Pinpoint the cell where the given text exists, returning its (x, y) midpoint coordinate. 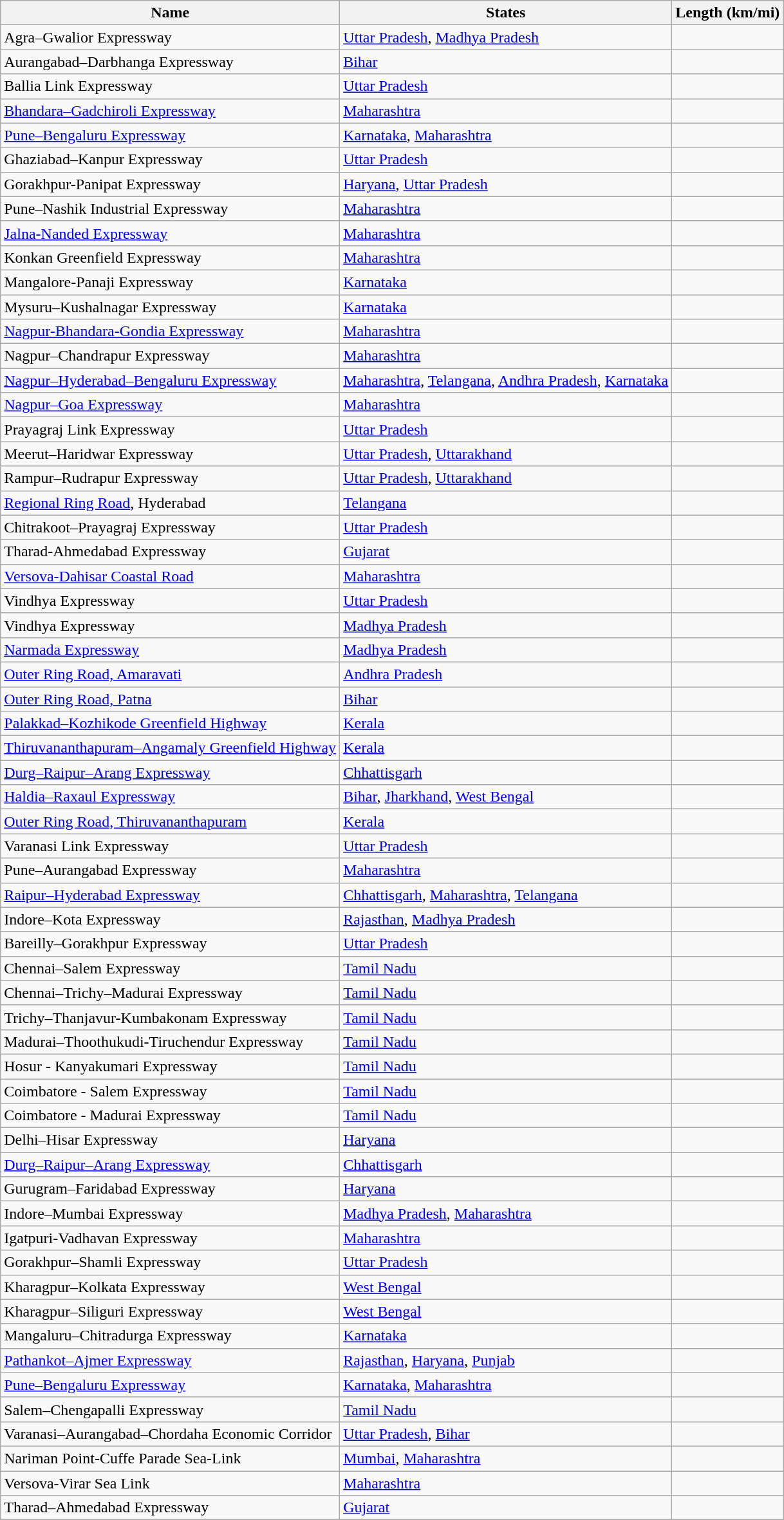
Pune–Nashik Industrial Expressway (170, 209)
Hosur - Kanyakumari Expressway (170, 1066)
States (506, 13)
Varanasi Link Expressway (170, 846)
Nariman Point-Cuffe Parade Sea-Link (170, 1458)
Regional Ring Road, Hyderabad (170, 503)
Tharad-Ahmedabad Expressway (170, 552)
Agra–Gwalior Expressway (170, 37)
Chennai–Salem Expressway (170, 968)
Bareilly–Gorakhpur Expressway (170, 944)
Prayagraj Link Expressway (170, 429)
Gurugram–Faridabad Expressway (170, 1189)
Nagpur-Bhandara-Gondia Expressway (170, 332)
Pune–Aurangabad Expressway (170, 870)
Versova-Virar Sea Link (170, 1483)
Name (170, 13)
Delhi–Hisar Expressway (170, 1140)
Thiruvananthapuram–Angamaly Greenfield Highway (170, 748)
Outer Ring Road, Thiruvananthapuram (170, 821)
Igatpuri-Vadhavan Expressway (170, 1238)
Raipur–Hyderabad Expressway (170, 895)
Nagpur–Chandrapur Expressway (170, 356)
Nagpur–Hyderabad–Bengaluru Expressway (170, 380)
Uttar Pradesh, Bihar (506, 1434)
Narmada Expressway (170, 650)
Palakkad–Kozhikode Greenfield Highway (170, 724)
Madhya Pradesh, Maharashtra (506, 1214)
Gorakhpur-Panipat Expressway (170, 184)
Uttar Pradesh, Madhya Pradesh (506, 37)
Mangalore-Panaji Expressway (170, 282)
Bhandara–Gadchiroli Expressway (170, 111)
Indore–Kota Expressway (170, 919)
Varanasi–Aurangabad–Chordaha Economic Corridor (170, 1434)
Telangana (506, 503)
Haldia–Raxaul Expressway (170, 797)
Length (km/mi) (727, 13)
Trichy–Thanjavur-Kumbakonam Expressway (170, 1017)
Tharad–Ahmedabad Expressway (170, 1508)
Chennai–Trichy–Madurai Expressway (170, 993)
Rajasthan, Haryana, Punjab (506, 1360)
Outer Ring Road, Amaravati (170, 674)
Gorakhpur–Shamli Expressway (170, 1262)
Mysuru–Kushalnagar Expressway (170, 307)
Mangaluru–Chitradurga Expressway (170, 1336)
Rampur–Rudrapur Expressway (170, 478)
Madurai–Thoothukudi-Tiruchendur Expressway (170, 1042)
Coimbatore - Salem Expressway (170, 1091)
Versova-Dahisar Coastal Road (170, 576)
Kharagpur–Kolkata Expressway (170, 1287)
Salem–Chengapalli Expressway (170, 1409)
Chhattisgarh, Maharashtra, Telangana (506, 895)
Haryana, Uttar Pradesh (506, 184)
Nagpur–Goa Expressway (170, 405)
Ghaziabad–Kanpur Expressway (170, 160)
Andhra Pradesh (506, 674)
Jalna-Nanded Expressway (170, 233)
Kharagpur–Siliguri Expressway (170, 1311)
Coimbatore - Madurai Expressway (170, 1116)
Aurangabad–Darbhanga Expressway (170, 62)
Ballia Link Expressway (170, 86)
Rajasthan, Madhya Pradesh (506, 919)
Pathankot–Ajmer Expressway (170, 1360)
Maharashtra, Telangana, Andhra Pradesh, Karnataka (506, 380)
Outer Ring Road, Patna (170, 699)
Bihar, Jharkhand, West Bengal (506, 797)
Mumbai, Maharashtra (506, 1458)
Meerut–Haridwar Expressway (170, 454)
Chitrakoot–Prayagraj Expressway (170, 527)
Indore–Mumbai Expressway (170, 1214)
Konkan Greenfield Expressway (170, 258)
